Identify which cell holds the provided text, then report its [x, y] central coordinate. 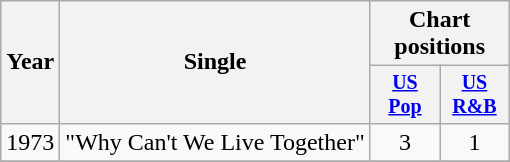
USPop [404, 94]
"Why Can't We Live Together" [215, 142]
Chart positions [440, 34]
1 [474, 142]
1973 [30, 142]
Single [215, 62]
Year [30, 62]
3 [404, 142]
USR&B [474, 94]
